For the text-containing cell, return its midpoint in [x, y] coordinate format. 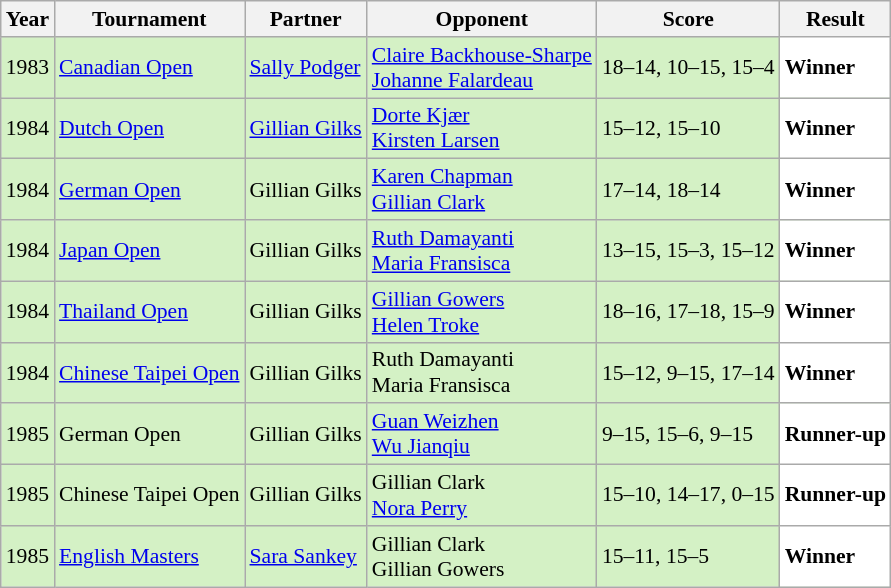
18–16, 17–18, 15–9 [688, 312]
9–15, 15–6, 9–15 [688, 434]
Japan Open [149, 250]
Opponent [482, 19]
Sally Podger [305, 68]
Thailand Open [149, 312]
Sara Sankey [305, 556]
Karen Chapman Gillian Clark [482, 190]
Gillian Clark Gillian Gowers [482, 556]
Gillian Gowers Helen Troke [482, 312]
English Masters [149, 556]
Canadian Open [149, 68]
Guan Weizhen Wu Jianqiu [482, 434]
18–14, 10–15, 15–4 [688, 68]
13–15, 15–3, 15–12 [688, 250]
Claire Backhouse-Sharpe Johanne Falardeau [482, 68]
15–12, 9–15, 17–14 [688, 372]
Partner [305, 19]
Dorte Kjær Kirsten Larsen [482, 128]
17–14, 18–14 [688, 190]
Gillian Clark Nora Perry [482, 496]
Tournament [149, 19]
Score [688, 19]
Result [836, 19]
Dutch Open [149, 128]
Year [28, 19]
15–12, 15–10 [688, 128]
15–10, 14–17, 0–15 [688, 496]
15–11, 15–5 [688, 556]
1983 [28, 68]
